Pinpoint the cell where the given text exists, returning its (X, Y) midpoint coordinate. 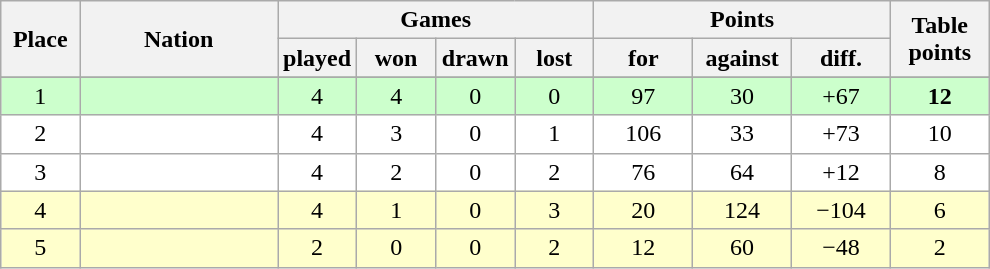
5 (40, 248)
106 (644, 134)
drawn (476, 58)
20 (644, 210)
−48 (842, 248)
97 (644, 96)
64 (742, 172)
+73 (842, 134)
Tablepoints (940, 39)
10 (940, 134)
Place (40, 39)
against (742, 58)
for (644, 58)
6 (940, 210)
diff. (842, 58)
lost (554, 58)
8 (940, 172)
60 (742, 248)
won (396, 58)
76 (644, 172)
−104 (842, 210)
124 (742, 210)
33 (742, 134)
+12 (842, 172)
played (318, 58)
Nation (179, 39)
Games (436, 20)
Points (742, 20)
+67 (842, 96)
30 (742, 96)
